For the text-containing cell, return its midpoint in [x, y] coordinate format. 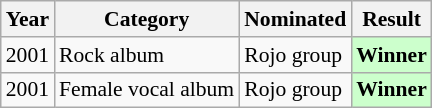
Nominated [295, 19]
Category [146, 19]
Female vocal album [146, 90]
Rock album [146, 55]
Year [28, 19]
Result [392, 19]
